Capture the cell that displays the provided text and extract its [x, y] central coordinate. 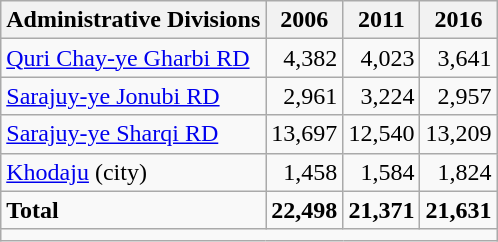
1,584 [382, 172]
13,209 [458, 134]
Quri Chay-ye Gharbi RD [134, 58]
2,957 [458, 96]
Total [134, 210]
4,023 [382, 58]
2011 [382, 20]
13,697 [304, 134]
1,458 [304, 172]
21,371 [382, 210]
Khodaju (city) [134, 172]
2006 [304, 20]
21,631 [458, 210]
Sarajuy-ye Jonubi RD [134, 96]
22,498 [304, 210]
2,961 [304, 96]
12,540 [382, 134]
Administrative Divisions [134, 20]
1,824 [458, 172]
Sarajuy-ye Sharqi RD [134, 134]
2016 [458, 20]
3,641 [458, 58]
4,382 [304, 58]
3,224 [382, 96]
